Extract the (x, y) coordinate from the center of the cell holding the provided text.  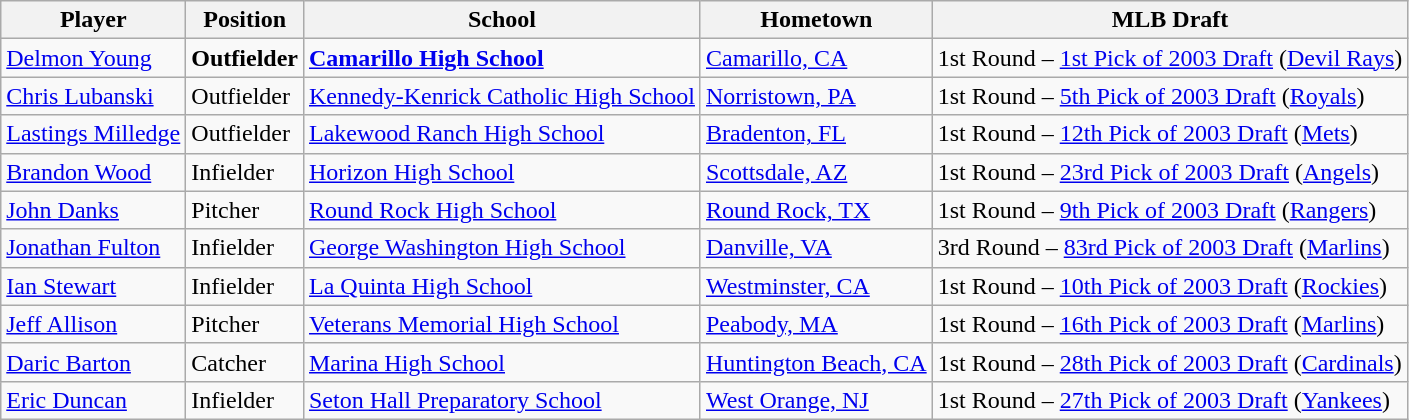
Lastings Milledge (94, 134)
Position (245, 20)
1st Round – 12th Pick of 2003 Draft (Mets) (1170, 134)
John Danks (94, 210)
1st Round – 27th Pick of 2003 Draft (Yankees) (1170, 400)
La Quinta High School (502, 286)
School (502, 20)
Kennedy-Kenrick Catholic High School (502, 96)
Scottsdale, AZ (816, 172)
Delmon Young (94, 58)
Catcher (245, 362)
Veterans Memorial High School (502, 324)
Norristown, PA (816, 96)
1st Round – 9th Pick of 2003 Draft (Rangers) (1170, 210)
Ian Stewart (94, 286)
1st Round – 16th Pick of 2003 Draft (Marlins) (1170, 324)
George Washington High School (502, 248)
Camarillo, CA (816, 58)
Huntington Beach, CA (816, 362)
Round Rock High School (502, 210)
Daric Barton (94, 362)
1st Round – 5th Pick of 2003 Draft (Royals) (1170, 96)
1st Round – 1st Pick of 2003 Draft (Devil Rays) (1170, 58)
Eric Duncan (94, 400)
1st Round – 10th Pick of 2003 Draft (Rockies) (1170, 286)
3rd Round – 83rd Pick of 2003 Draft (Marlins) (1170, 248)
Camarillo High School (502, 58)
Westminster, CA (816, 286)
Danville, VA (816, 248)
Player (94, 20)
1st Round – 23rd Pick of 2003 Draft (Angels) (1170, 172)
Marina High School (502, 362)
West Orange, NJ (816, 400)
Peabody, MA (816, 324)
Hometown (816, 20)
Jonathan Fulton (94, 248)
MLB Draft (1170, 20)
Brandon Wood (94, 172)
Round Rock, TX (816, 210)
Bradenton, FL (816, 134)
Lakewood Ranch High School (502, 134)
Jeff Allison (94, 324)
Horizon High School (502, 172)
Seton Hall Preparatory School (502, 400)
1st Round – 28th Pick of 2003 Draft (Cardinals) (1170, 362)
Chris Lubanski (94, 96)
